Scan for the cell matching the given text and deliver its [X, Y] coordinate at center. 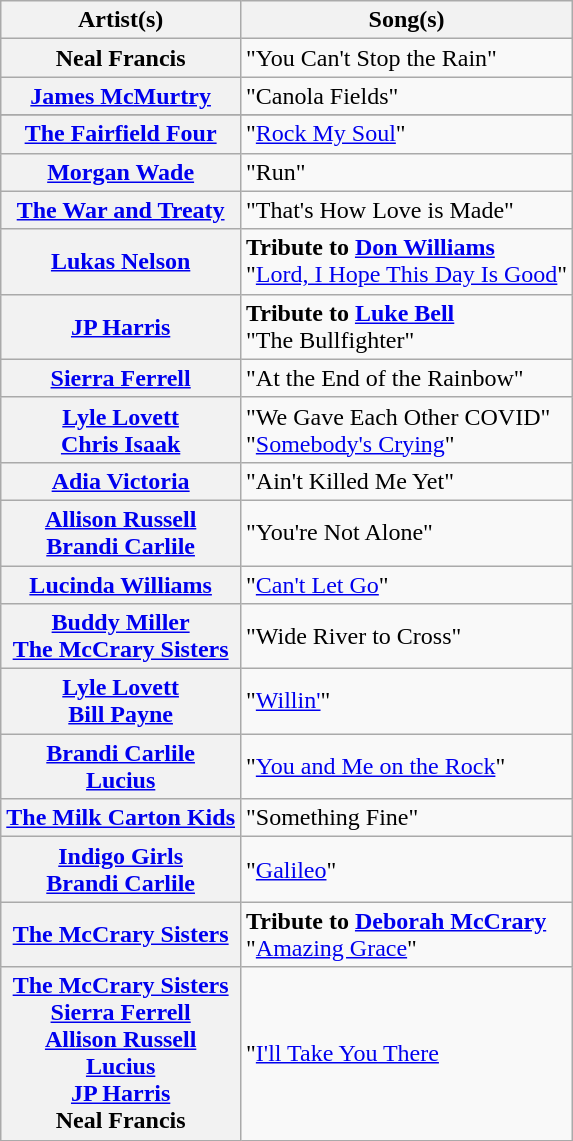
Lucinda Williams [121, 585]
JP Harris [121, 326]
"At the End of the Rainbow" [407, 378]
Tribute to Deborah McCrary "Amazing Grace" [407, 934]
"That's How Love is Made" [407, 210]
Allison Russell Brandi Carlile [121, 532]
The Milk Carton Kids [121, 818]
The War and Treaty [121, 210]
Sierra Ferrell [121, 378]
"We Gave Each Other COVID" "Somebody's Crying" [407, 430]
Lukas Nelson [121, 262]
The Fairfield Four [121, 134]
Tribute to Don Williams "Lord, I Hope This Day Is Good" [407, 262]
"Willin'" [407, 702]
"Wide River to Cross" [407, 636]
James McMurtry [121, 96]
"You Can't Stop the Rain" [407, 58]
Adia Victoria [121, 481]
Artist(s) [121, 20]
"Galileo" [407, 870]
Lyle Lovett Bill Payne [121, 702]
"Can't Let Go" [407, 585]
Neal Francis [121, 58]
"Canola Fields" [407, 96]
Indigo Girls Brandi Carlile [121, 870]
The McCrary Sisters [121, 934]
"You're Not Alone" [407, 532]
"Run" [407, 172]
Song(s) [407, 20]
Lyle Lovett Chris Isaak [121, 430]
The McCrary Sisters Sierra Ferrell Allison Russell Lucius JP Harris Neal Francis [121, 1054]
"Ain't Killed Me Yet" [407, 481]
"You and Me on the Rock" [407, 766]
"I'll Take You There [407, 1054]
Brandi Carlile Lucius [121, 766]
Tribute to Luke Bell "The Bullfighter" [407, 326]
"Something Fine" [407, 818]
Morgan Wade [121, 172]
"Rock My Soul" [407, 134]
Buddy Miller The McCrary Sisters [121, 636]
